From the cell containing the given text, extract its center point as (x, y) coordinate. 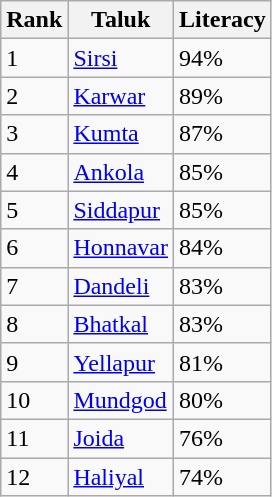
10 (34, 400)
3 (34, 134)
Taluk (121, 20)
Karwar (121, 96)
9 (34, 362)
89% (223, 96)
Yellapur (121, 362)
2 (34, 96)
7 (34, 286)
Literacy (223, 20)
Rank (34, 20)
81% (223, 362)
Haliyal (121, 477)
Dandeli (121, 286)
6 (34, 248)
12 (34, 477)
4 (34, 172)
Sirsi (121, 58)
5 (34, 210)
74% (223, 477)
84% (223, 248)
1 (34, 58)
8 (34, 324)
76% (223, 438)
Kumta (121, 134)
Joida (121, 438)
Siddapur (121, 210)
Ankola (121, 172)
87% (223, 134)
Honnavar (121, 248)
11 (34, 438)
Bhatkal (121, 324)
Mundgod (121, 400)
80% (223, 400)
94% (223, 58)
